Scan for the cell matching the given text and deliver its (X, Y) coordinate at center. 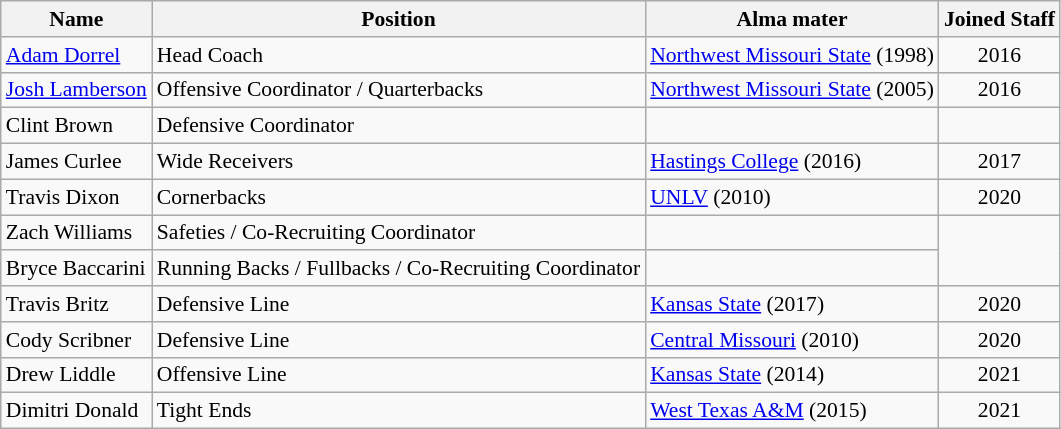
Adam Dorrel (76, 55)
2017 (1000, 162)
UNLV (2010) (792, 197)
Travis Dixon (76, 197)
Offensive Line (398, 375)
Zach Williams (76, 233)
Travis Britz (76, 304)
Head Coach (398, 55)
Dimitri Donald (76, 411)
Joined Staff (1000, 19)
Northwest Missouri State (2005) (792, 90)
Josh Lamberson (76, 90)
James Curlee (76, 162)
Clint Brown (76, 126)
Safeties / Co-Recruiting Coordinator (398, 233)
Name (76, 19)
Kansas State (2017) (792, 304)
West Texas A&M (2015) (792, 411)
Cornerbacks (398, 197)
Northwest Missouri State (1998) (792, 55)
Defensive Coordinator (398, 126)
Tight Ends (398, 411)
Cody Scribner (76, 340)
Central Missouri (2010) (792, 340)
Kansas State (2014) (792, 375)
Bryce Baccarini (76, 269)
Hastings College (2016) (792, 162)
Running Backs / Fullbacks / Co-Recruiting Coordinator (398, 269)
Wide Receivers (398, 162)
Drew Liddle (76, 375)
Position (398, 19)
Alma mater (792, 19)
Offensive Coordinator / Quarterbacks (398, 90)
